Determine the [x, y] coordinate at the center of the cell enclosing the given text.  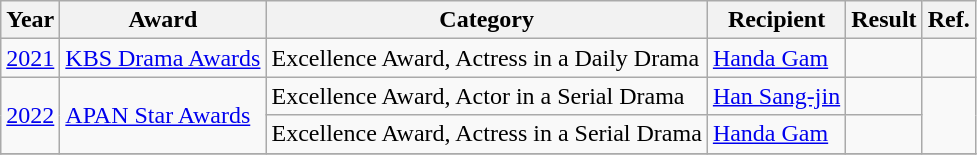
Excellence Award, Actor in a Serial Drama [486, 96]
Award [163, 20]
Excellence Award, Actress in a Daily Drama [486, 58]
2021 [30, 58]
Excellence Award, Actress in a Serial Drama [486, 134]
APAN Star Awards [163, 115]
Recipient [776, 20]
Ref. [948, 20]
Year [30, 20]
Result [884, 20]
KBS Drama Awards [163, 58]
Category [486, 20]
2022 [30, 115]
Han Sang-jin [776, 96]
